For the text-containing cell, return its midpoint in [x, y] coordinate format. 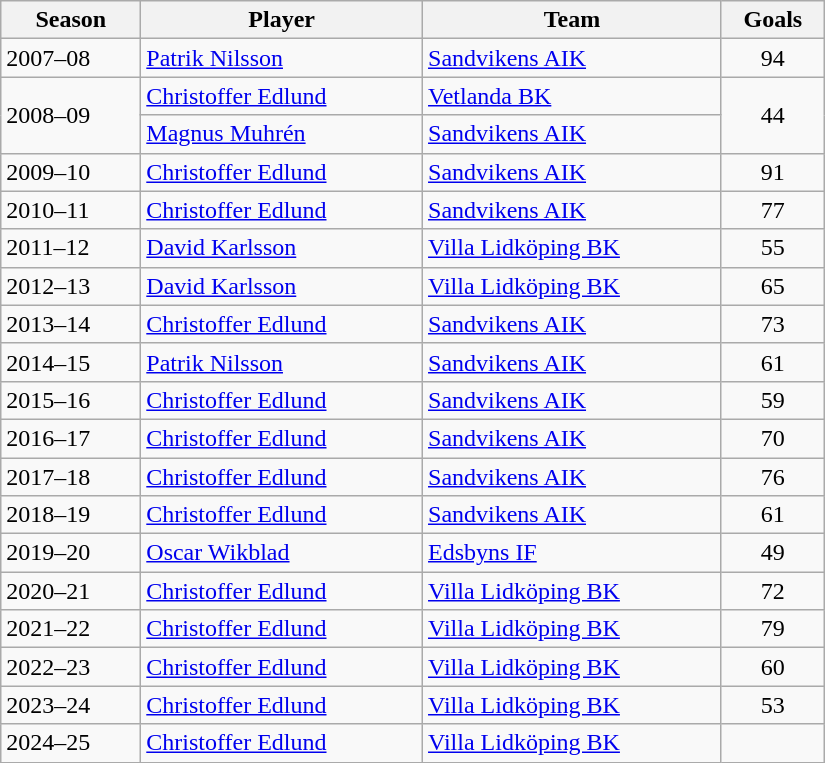
2010–11 [71, 210]
2007–08 [71, 58]
2018–19 [71, 515]
49 [772, 553]
2013–14 [71, 324]
2022–23 [71, 667]
2011–12 [71, 248]
2023–24 [71, 705]
2024–25 [71, 743]
79 [772, 629]
55 [772, 248]
Team [572, 20]
91 [772, 172]
94 [772, 58]
72 [772, 591]
60 [772, 667]
70 [772, 438]
Magnus Muhrén [282, 134]
76 [772, 477]
2021–22 [71, 629]
65 [772, 286]
77 [772, 210]
2017–18 [71, 477]
Oscar Wikblad [282, 553]
2009–10 [71, 172]
Season [71, 20]
Vetlanda BK [572, 96]
53 [772, 705]
2019–20 [71, 553]
59 [772, 400]
Edsbyns IF [572, 553]
2012–13 [71, 286]
2015–16 [71, 400]
2014–15 [71, 362]
44 [772, 115]
2008–09 [71, 115]
Player [282, 20]
73 [772, 324]
2016–17 [71, 438]
Goals [772, 20]
2020–21 [71, 591]
